From the cell containing the given text, extract its center point as (X, Y) coordinate. 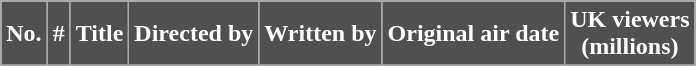
Title (100, 34)
# (58, 34)
Directed by (194, 34)
Original air date (474, 34)
Written by (320, 34)
No. (24, 34)
UK viewers(millions) (630, 34)
